Find where the given text appears and provide that cell's center as [x, y] coordinate. 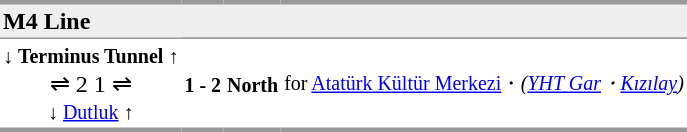
North [252, 84]
M4 Line [344, 20]
1 - 2 [202, 84]
for Atatürk Kültür Merkezi・(YHT Gar・Kızılay) [484, 84]
↓ Terminus Tunnel ↑ ⇌ 2 1 ⇌ ↓ Dutluk ↑ [90, 84]
